Locate the cell with the specified text and output its [X, Y] center coordinate. 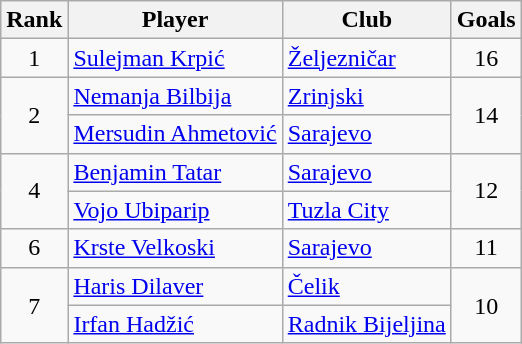
Čelik [366, 286]
Goals [486, 20]
Krste Velkoski [175, 248]
2 [34, 115]
Radnik Bijeljina [366, 324]
Benjamin Tatar [175, 172]
Zrinjski [366, 96]
Haris Dilaver [175, 286]
Željezničar [366, 58]
Rank [34, 20]
Mersudin Ahmetović [175, 134]
12 [486, 191]
Irfan Hadžić [175, 324]
1 [34, 58]
Sulejman Krpić [175, 58]
14 [486, 115]
11 [486, 248]
4 [34, 191]
Player [175, 20]
Nemanja Bilbija [175, 96]
16 [486, 58]
10 [486, 305]
6 [34, 248]
7 [34, 305]
Tuzla City [366, 210]
Club [366, 20]
Vojo Ubiparip [175, 210]
